Locate the cell with the specified text and output its (X, Y) center coordinate. 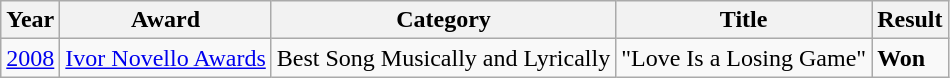
Award (166, 20)
Year (30, 20)
2008 (30, 58)
"Love Is a Losing Game" (744, 58)
Won (910, 58)
Title (744, 20)
Result (910, 20)
Best Song Musically and Lyrically (443, 58)
Category (443, 20)
Ivor Novello Awards (166, 58)
